Output the [x, y] coordinate of the center of the cell containing the given text.  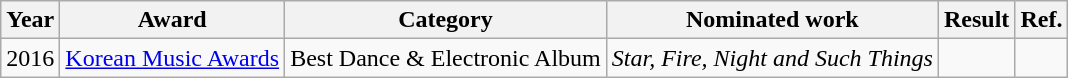
Korean Music Awards [172, 58]
Year [30, 20]
Ref. [1042, 20]
Best Dance & Electronic Album [446, 58]
Nominated work [772, 20]
Award [172, 20]
Result [976, 20]
Category [446, 20]
Star, Fire, Night and Such Things [772, 58]
2016 [30, 58]
